From the cell containing the given text, extract its center point as [X, Y] coordinate. 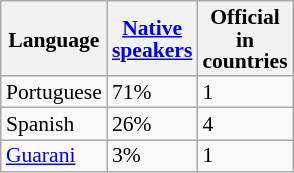
71% [152, 92]
Guarani [54, 156]
4 [244, 124]
3% [152, 156]
Portuguese [54, 92]
26% [152, 124]
Language [54, 38]
Official in countries [244, 38]
Native speakers [152, 38]
Spanish [54, 124]
